Find where the given text appears and provide that cell's center as [X, Y] coordinate. 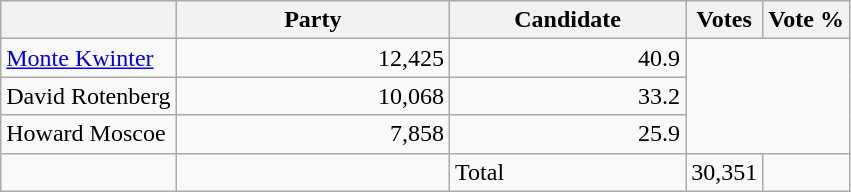
Monte Kwinter [88, 58]
Total [568, 172]
25.9 [568, 134]
Vote % [806, 20]
Howard Moscoe [88, 134]
30,351 [724, 172]
40.9 [568, 58]
7,858 [313, 134]
Party [313, 20]
33.2 [568, 96]
Candidate [568, 20]
12,425 [313, 58]
David Rotenberg [88, 96]
10,068 [313, 96]
Votes [724, 20]
